Output the [x, y] coordinate of the center of the cell containing the given text.  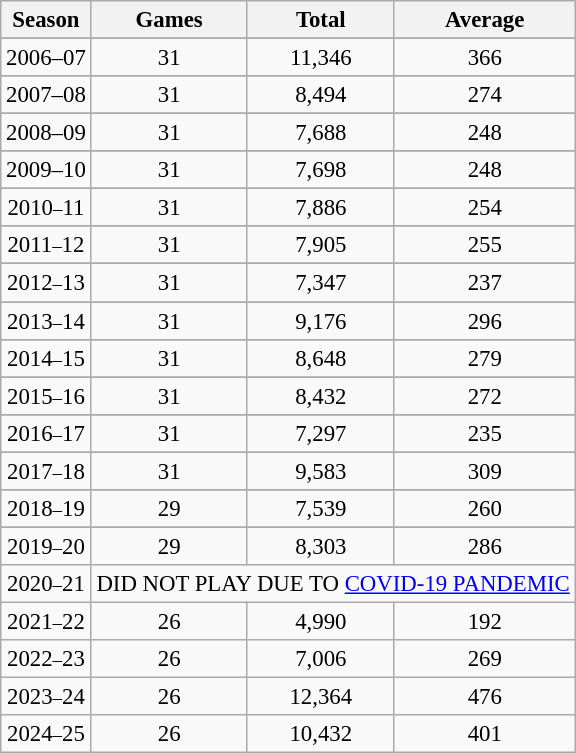
2017–18 [46, 471]
10,432 [320, 734]
7,905 [320, 245]
2012–13 [46, 283]
255 [484, 245]
11,346 [320, 58]
8,648 [320, 358]
260 [484, 509]
2007–08 [46, 95]
274 [484, 95]
2015–16 [46, 396]
4,990 [320, 621]
7,539 [320, 509]
2010–11 [46, 208]
Games [169, 20]
2024–25 [46, 734]
8,494 [320, 95]
Season [46, 20]
2009–10 [46, 170]
7,006 [320, 659]
DID NOT PLAY DUE TO COVID-19 PANDEMIC [333, 584]
2021–22 [46, 621]
192 [484, 621]
Average [484, 20]
2023–24 [46, 697]
254 [484, 208]
7,688 [320, 133]
272 [484, 396]
Total [320, 20]
8,432 [320, 396]
2016–17 [46, 433]
476 [484, 697]
2014–15 [46, 358]
237 [484, 283]
2013–14 [46, 321]
8,303 [320, 546]
7,698 [320, 170]
401 [484, 734]
296 [484, 321]
2008–09 [46, 133]
9,583 [320, 471]
286 [484, 546]
7,347 [320, 283]
2011–12 [46, 245]
9,176 [320, 321]
7,297 [320, 433]
366 [484, 58]
2022–23 [46, 659]
2006–07 [46, 58]
2018–19 [46, 509]
279 [484, 358]
2020–21 [46, 584]
269 [484, 659]
12,364 [320, 697]
309 [484, 471]
7,886 [320, 208]
2019–20 [46, 546]
235 [484, 433]
